Return the [x, y] coordinate for the center point of the cell that contains the specified text.  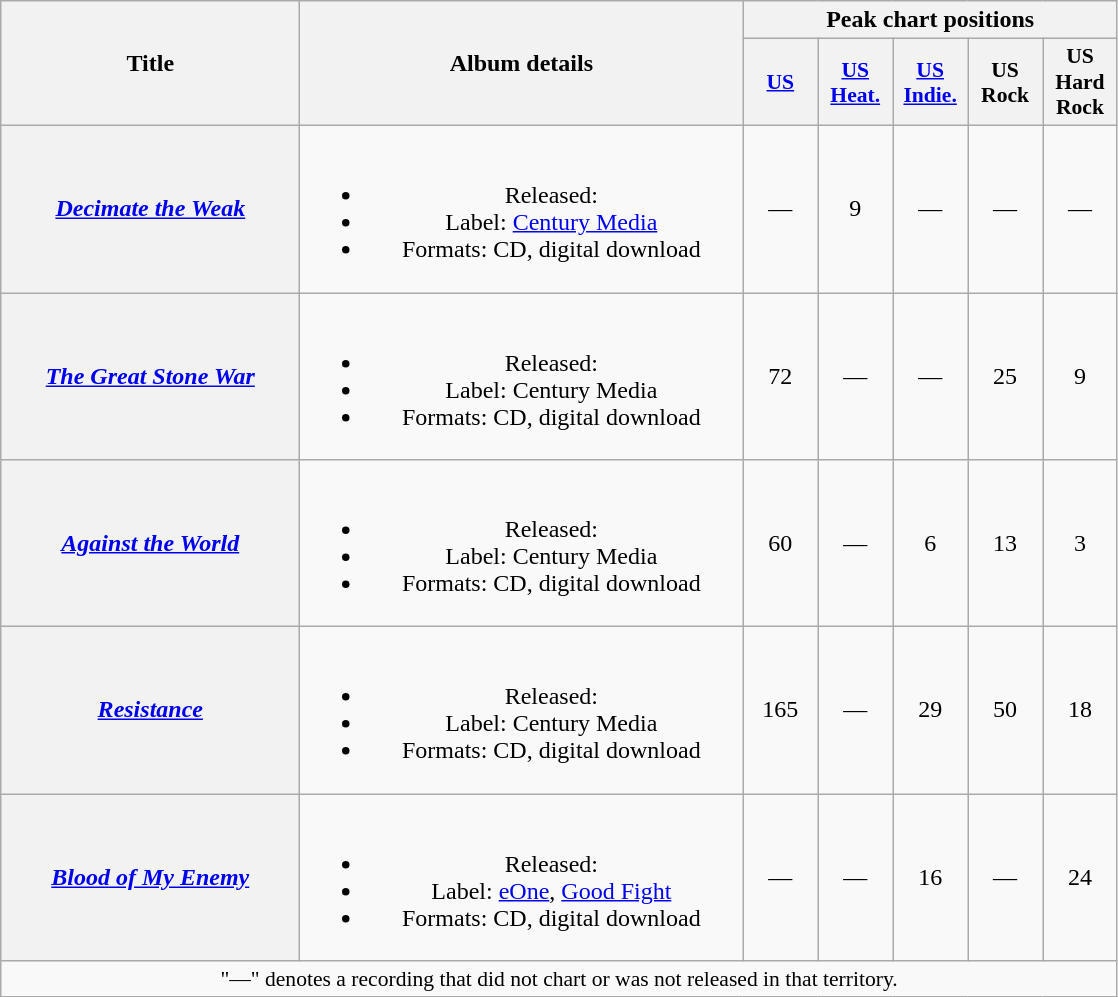
"—" denotes a recording that did not chart or was not released in that territory. [560, 979]
50 [1006, 710]
Blood of My Enemy [150, 878]
Released: Label: eOne, Good FightFormats: CD, digital download [522, 878]
USIndie. [930, 82]
Album details [522, 64]
16 [930, 878]
13 [1006, 544]
165 [780, 710]
60 [780, 544]
Against the World [150, 544]
USHard Rock [1080, 82]
3 [1080, 544]
72 [780, 376]
The Great Stone War [150, 376]
USRock [1006, 82]
29 [930, 710]
US [780, 82]
24 [1080, 878]
Title [150, 64]
USHeat. [856, 82]
6 [930, 544]
18 [1080, 710]
Peak chart positions [930, 20]
Resistance [150, 710]
25 [1006, 376]
Decimate the Weak [150, 208]
